Output the (X, Y) coordinate of the center of the cell containing the given text.  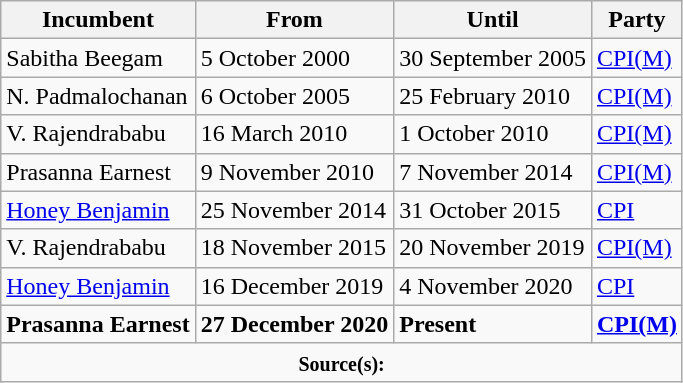
Party (636, 20)
6 October 2005 (294, 96)
Present (493, 324)
4 November 2020 (493, 286)
16 March 2010 (294, 134)
27 December 2020 (294, 324)
7 November 2014 (493, 172)
25 February 2010 (493, 96)
Until (493, 20)
18 November 2015 (294, 248)
Source(s): (342, 362)
30 September 2005 (493, 58)
5 October 2000 (294, 58)
9 November 2010 (294, 172)
N. Padmalochanan (98, 96)
Sabitha Beegam (98, 58)
25 November 2014 (294, 210)
20 November 2019 (493, 248)
From (294, 20)
Incumbent (98, 20)
31 October 2015 (493, 210)
16 December 2019 (294, 286)
1 October 2010 (493, 134)
